Detect which cell encompasses the target text, then output its [X, Y] center coordinate. 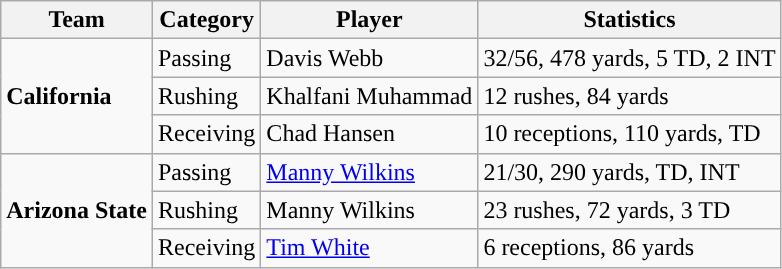
Player [370, 20]
California [77, 96]
23 rushes, 72 yards, 3 TD [630, 210]
12 rushes, 84 yards [630, 96]
Team [77, 20]
Arizona State [77, 210]
Statistics [630, 20]
10 receptions, 110 yards, TD [630, 134]
Chad Hansen [370, 134]
Tim White [370, 248]
6 receptions, 86 yards [630, 248]
32/56, 478 yards, 5 TD, 2 INT [630, 58]
Khalfani Muhammad [370, 96]
Davis Webb [370, 58]
21/30, 290 yards, TD, INT [630, 172]
Category [206, 20]
